For the text-containing cell, return its midpoint in (X, Y) coordinate format. 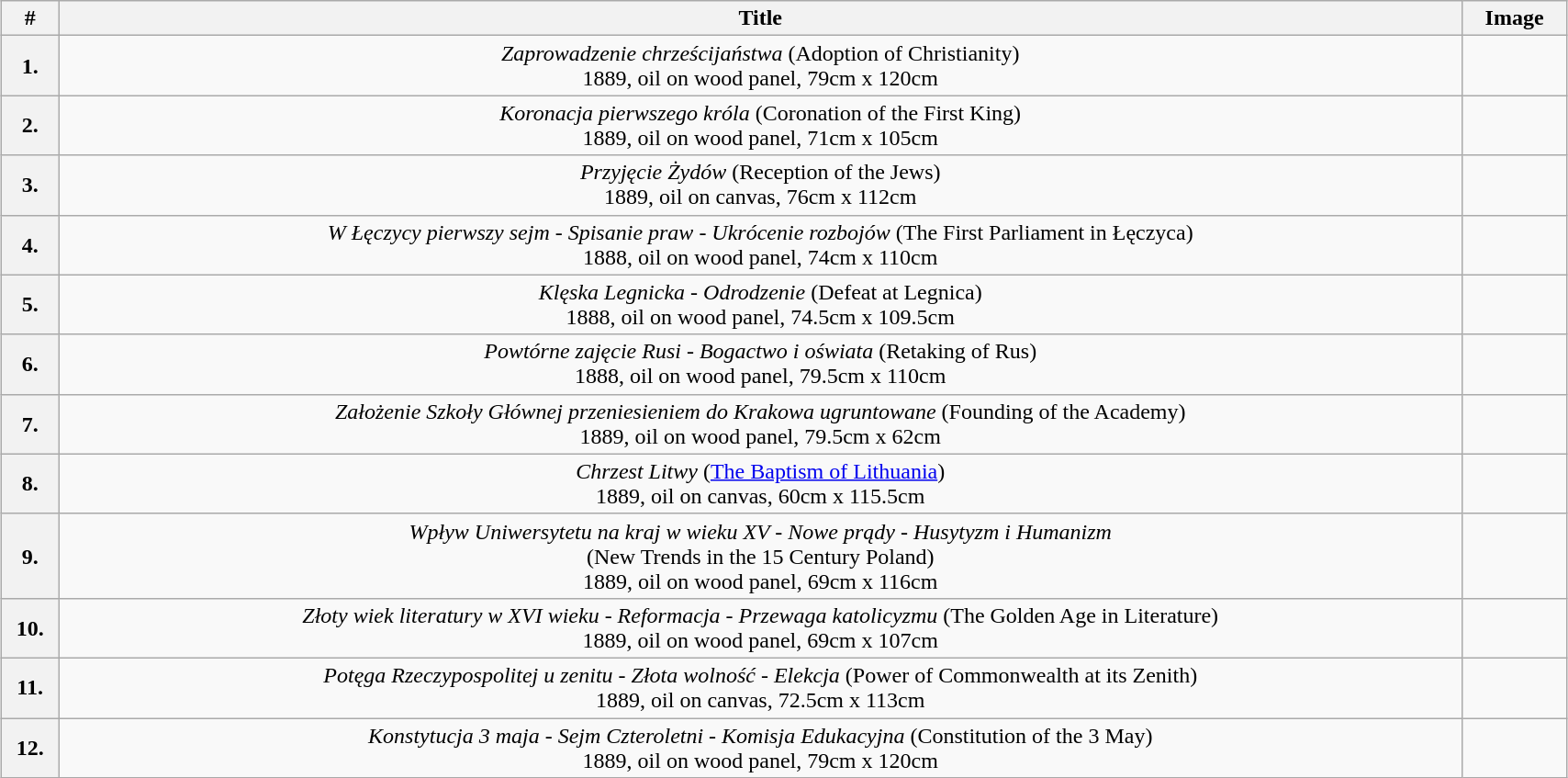
12. (30, 748)
Image (1515, 18)
Złoty wiek literatury w XVI wieku - Reformacja - Przewaga katolicyzmu (The Golden Age in Literature)1889, oil on wood panel, 69cm x 107cm (760, 628)
5. (30, 305)
Chrzest Litwy (The Baptism of Lithuania)1889, oil on canvas, 60cm x 115.5cm (760, 483)
Title (760, 18)
Powtórne zajęcie Rusi - Bogactwo i oświata (Retaking of Rus) 1888, oil on wood panel, 79.5cm x 110cm (760, 364)
Klęska Legnicka - Odrodzenie (Defeat at Legnica)1888, oil on wood panel, 74.5cm x 109.5cm (760, 305)
Koronacja pierwszego króla (Coronation of the First King)1889, oil on wood panel, 71cm x 105cm (760, 125)
10. (30, 628)
Konstytucja 3 maja - Sejm Czteroletni - Komisja Edukacyjna (Constitution of the 3 May)1889, oil on wood panel, 79cm x 120cm (760, 748)
Przyjęcie Żydów (Reception of the Jews)1889, oil on canvas, 76cm x 112cm (760, 186)
Założenie Szkoły Głównej przeniesieniem do Krakowa ugruntowane (Founding of the Academy)1889, oil on wood panel, 79.5cm x 62cm (760, 424)
Wpływ Uniwersytetu na kraj w wieku XV - Nowe prądy - Husytyzm i Humanizm (New Trends in the 15 Century Poland) 1889, oil on wood panel, 69cm x 116cm (760, 556)
7. (30, 424)
3. (30, 186)
6. (30, 364)
11. (30, 687)
9. (30, 556)
Potęga Rzeczypospolitej u zenitu - Złota wolność - Elekcja (Power of Commonwealth at its Zenith)1889, oil on canvas, 72.5cm x 113cm (760, 687)
2. (30, 125)
Zaprowadzenie chrześcijaństwa (Adoption of Christianity)1889, oil on wood panel, 79cm x 120cm (760, 66)
8. (30, 483)
4. (30, 244)
1. (30, 66)
# (30, 18)
W Łęczycy pierwszy sejm - Spisanie praw - Ukrócenie rozbojów (The First Parliament in Łęczyca)1888, oil on wood panel, 74cm x 110cm (760, 244)
